Detect which cell encompasses the target text, then output its (X, Y) center coordinate. 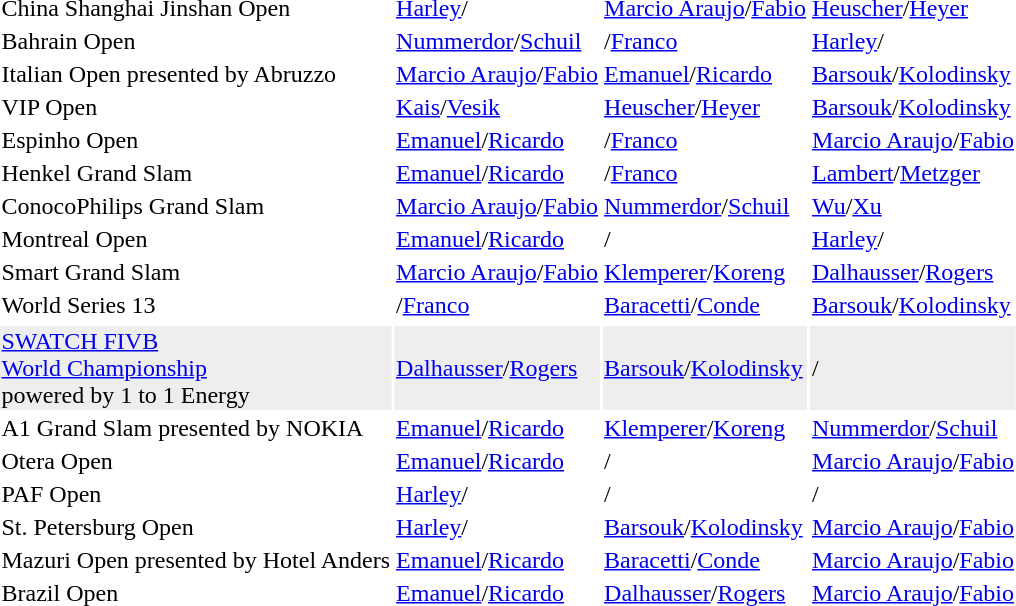
St. Petersburg Open (196, 527)
Otera Open (196, 461)
Bahrain Open (196, 41)
VIP Open (196, 107)
Smart Grand Slam (196, 272)
SWATCH FIVB World Championship powered by 1 to 1 Energy (196, 368)
Lambert/Metzger (914, 173)
ConocoPhilips Grand Slam (196, 206)
PAF Open (196, 494)
World Series 13 (196, 305)
Espinho Open (196, 140)
Henkel Grand Slam (196, 173)
A1 Grand Slam presented by NOKIA (196, 428)
Mazuri Open presented by Hotel Anders (196, 560)
Italian Open presented by Abruzzo (196, 74)
Kais/Vesik (498, 107)
Heuscher/Heyer (706, 107)
Wu/Xu (914, 206)
Montreal Open (196, 239)
